Return the [x, y] coordinate for the center point of the cell that contains the specified text.  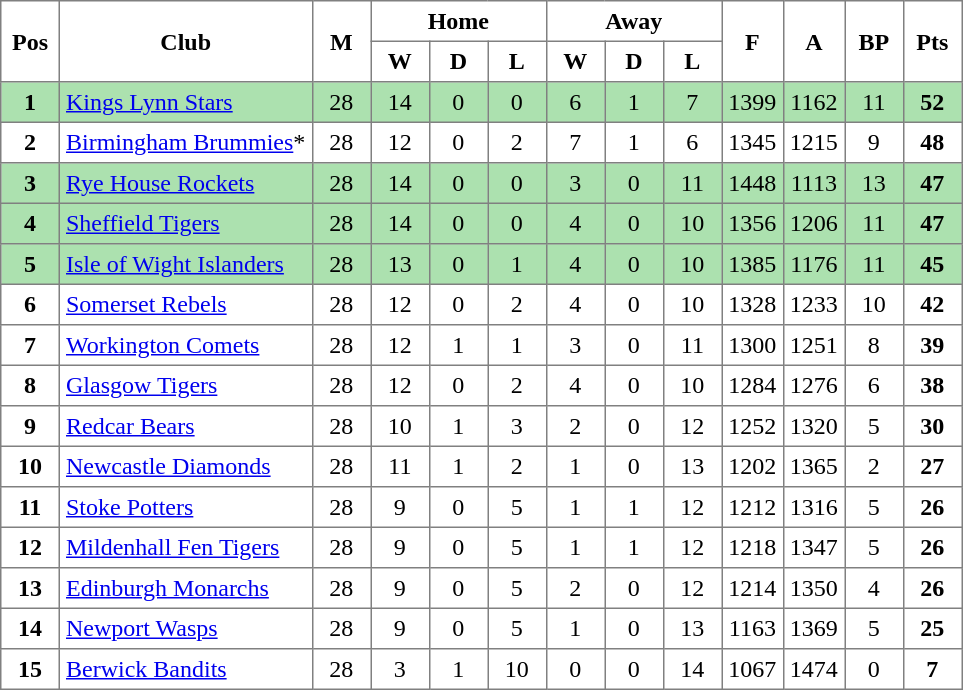
1252 [753, 426]
1251 [814, 345]
1356 [753, 223]
Stoke Potters [186, 507]
Kings Lynn Stars [186, 102]
1345 [753, 142]
1347 [814, 547]
Somerset Rebels [186, 304]
42 [932, 304]
Home [459, 21]
Pts [932, 42]
A [814, 42]
1176 [814, 264]
Away [634, 21]
1328 [753, 304]
1276 [814, 385]
1214 [753, 588]
Sheffield Tigers [186, 223]
1369 [814, 628]
1399 [753, 102]
1162 [814, 102]
15 [30, 669]
48 [932, 142]
Redcar Bears [186, 426]
Mildenhall Fen Tigers [186, 547]
Newcastle Diamonds [186, 466]
1300 [753, 345]
1316 [814, 507]
1163 [753, 628]
Isle of Wight Islanders [186, 264]
1212 [753, 507]
1206 [814, 223]
1365 [814, 466]
Berwick Bandits [186, 669]
1233 [814, 304]
1320 [814, 426]
Newport Wasps [186, 628]
27 [932, 466]
1284 [753, 385]
F [753, 42]
25 [932, 628]
39 [932, 345]
1067 [753, 669]
30 [932, 426]
38 [932, 385]
1113 [814, 183]
Club [186, 42]
Workington Comets [186, 345]
Pos [30, 42]
1385 [753, 264]
1218 [753, 547]
M [341, 42]
45 [932, 264]
Rye House Rockets [186, 183]
1202 [753, 466]
1474 [814, 669]
52 [932, 102]
Edinburgh Monarchs [186, 588]
1215 [814, 142]
1448 [753, 183]
1350 [814, 588]
Birmingham Brummies* [186, 142]
Glasgow Tigers [186, 385]
BP [874, 42]
